From the cell containing the given text, extract its center point as [x, y] coordinate. 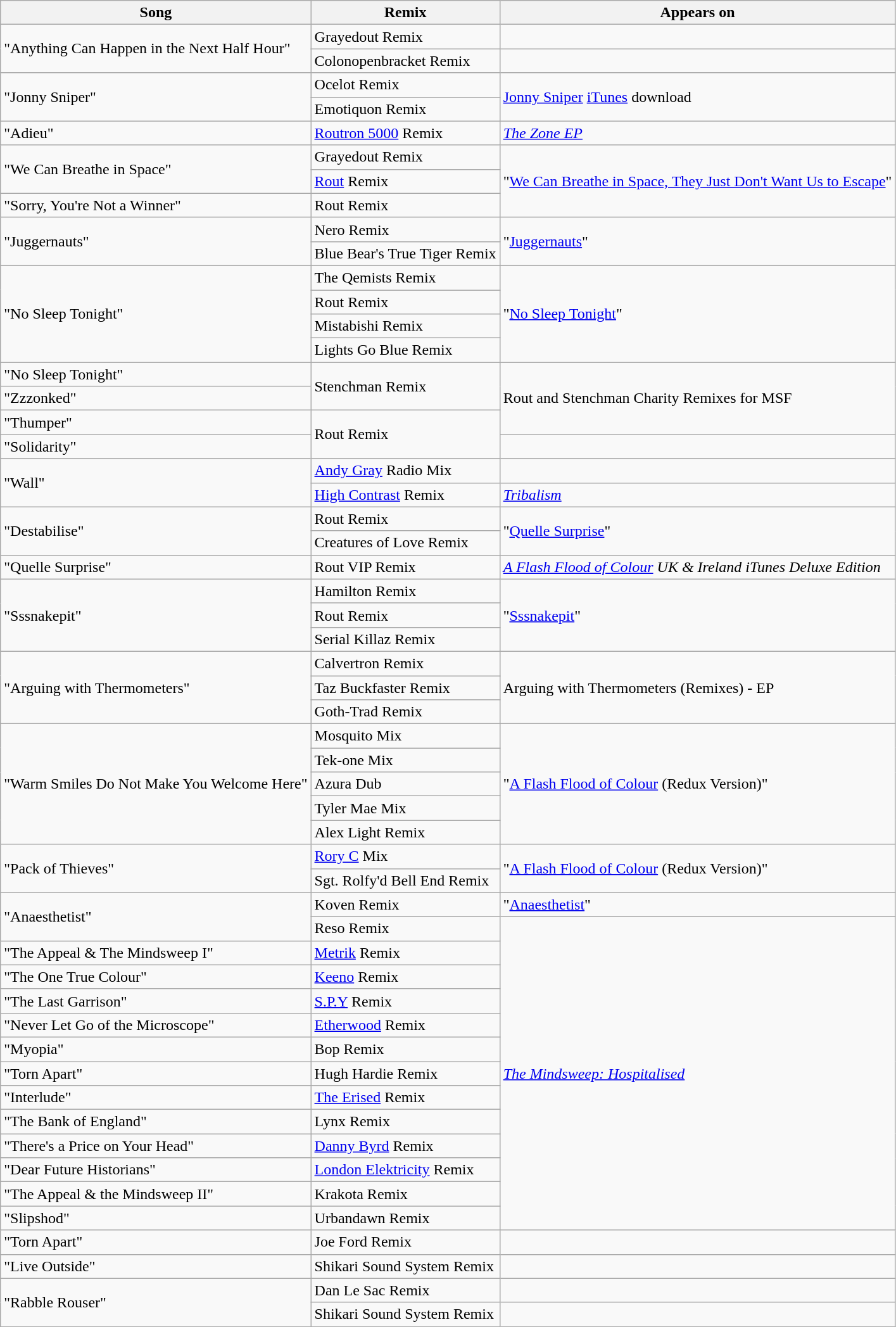
Creatures of Love Remix [405, 543]
Remix [405, 13]
Blue Bear's True Tiger Remix [405, 253]
The Mindsweep: Hospitalised [698, 1073]
Dan Le Sac Remix [405, 1290]
"Thumper" [156, 422]
Sgt. Rolfy'd Bell End Remix [405, 880]
Lights Go Blue Remix [405, 350]
"Interlude" [156, 1098]
"We Can Breathe in Space" [156, 169]
Arguing with Thermometers (Remixes) - EP [698, 687]
London Elektricity Remix [405, 1170]
Bop Remix [405, 1049]
"Warm Smiles Do Not Make You Welcome Here" [156, 784]
Lynx Remix [405, 1122]
Keeno Remix [405, 977]
Tribalism [698, 495]
Reso Remix [405, 929]
"Slipshod" [156, 1218]
"There's a Price on Your Head" [156, 1146]
Tyler Mae Mix [405, 808]
"Adieu" [156, 133]
"Pack of Thieves" [156, 868]
Azura Dub [405, 784]
Appears on [698, 13]
Serial Killaz Remix [405, 639]
Rory C Mix [405, 856]
Calvertron Remix [405, 663]
Mistabishi Remix [405, 326]
Stenchman Remix [405, 386]
A Flash Flood of Colour UK & Ireland iTunes Deluxe Edition [698, 567]
Emotiquon Remix [405, 109]
High Contrast Remix [405, 495]
Rout and Stenchman Charity Remixes for MSF [698, 398]
Urbandawn Remix [405, 1218]
Goth-Trad Remix [405, 712]
Rout VIP Remix [405, 567]
Alex Light Remix [405, 832]
Taz Buckfaster Remix [405, 687]
"Arguing with Thermometers" [156, 687]
Andy Gray Radio Mix [405, 471]
"Rabble Rouser" [156, 1302]
Krakota Remix [405, 1194]
"Solidarity" [156, 447]
Koven Remix [405, 905]
Mosquito Mix [405, 736]
"Never Let Go of the Microscope" [156, 1025]
Hugh Hardie Remix [405, 1074]
"The Appeal & the Mindsweep II" [156, 1194]
Metrik Remix [405, 953]
Routron 5000 Remix [405, 133]
Tek-one Mix [405, 760]
"Destabilise" [156, 531]
The Zone EP [698, 133]
Hamilton Remix [405, 591]
"The Last Garrison" [156, 1001]
Song [156, 13]
S.P.Y Remix [405, 1001]
The Qemists Remix [405, 277]
"The One True Colour" [156, 977]
Jonny Sniper iTunes download [698, 97]
"Dear Future Historians" [156, 1170]
"Jonny Sniper" [156, 97]
"Sorry, You're Not a Winner" [156, 205]
"We Can Breathe in Space, They Just Don't Want Us to Escape" [698, 181]
"Zzzonked" [156, 398]
"The Appeal & The Mindsweep I" [156, 953]
"Anything Can Happen in the Next Half Hour" [156, 49]
"The Bank of England" [156, 1122]
Nero Remix [405, 229]
Colonopenbracket Remix [405, 61]
The Erised Remix [405, 1098]
Etherwood Remix [405, 1025]
Danny Byrd Remix [405, 1146]
"Wall" [156, 483]
Ocelot Remix [405, 85]
Joe Ford Remix [405, 1242]
"Myopia" [156, 1049]
"Live Outside" [156, 1266]
